Capture the cell that displays the provided text and extract its [X, Y] central coordinate. 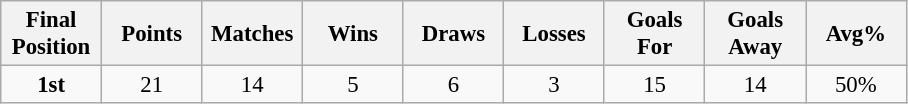
5 [354, 85]
1st [52, 85]
Goals Away [756, 34]
21 [152, 85]
15 [654, 85]
Wins [354, 34]
Points [152, 34]
Losses [554, 34]
Draws [454, 34]
Final Position [52, 34]
Avg% [856, 34]
Goals For [654, 34]
Matches [252, 34]
50% [856, 85]
3 [554, 85]
6 [454, 85]
